Identify which cell holds the provided text, then report its [X, Y] central coordinate. 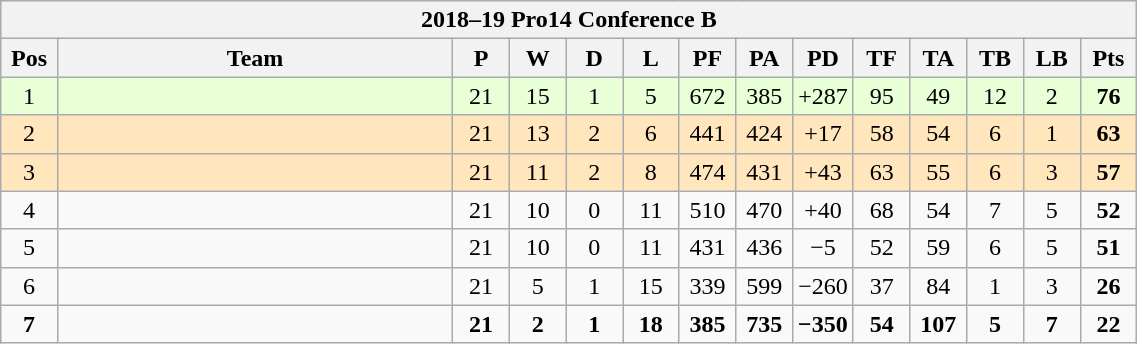
TB [996, 58]
TA [938, 58]
−260 [824, 286]
Pts [1108, 58]
424 [764, 134]
37 [882, 286]
49 [938, 96]
−350 [824, 324]
22 [1108, 324]
−5 [824, 248]
84 [938, 286]
51 [1108, 248]
57 [1108, 172]
2018–19 Pro14 Conference B [569, 20]
95 [882, 96]
PD [824, 58]
672 [708, 96]
59 [938, 248]
441 [708, 134]
8 [652, 172]
PA [764, 58]
TF [882, 58]
+17 [824, 134]
58 [882, 134]
P [482, 58]
68 [882, 210]
107 [938, 324]
+40 [824, 210]
12 [996, 96]
26 [1108, 286]
339 [708, 286]
76 [1108, 96]
Pos [30, 58]
4 [30, 210]
+287 [824, 96]
470 [764, 210]
Team [254, 58]
18 [652, 324]
W [538, 58]
735 [764, 324]
599 [764, 286]
13 [538, 134]
55 [938, 172]
+43 [824, 172]
D [594, 58]
PF [708, 58]
474 [708, 172]
L [652, 58]
510 [708, 210]
436 [764, 248]
LB [1052, 58]
